Return (X, Y) of the center of cell containing provided text 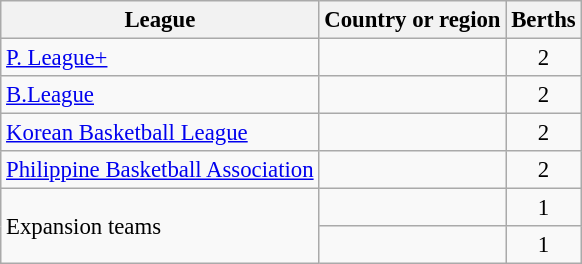
P. League+ (160, 58)
Philippine Basketball Association (160, 170)
Berths (544, 20)
Country or region (412, 20)
League (160, 20)
B.League (160, 95)
Korean Basketball League (160, 133)
Expansion teams (160, 226)
